Identify which cell holds the provided text, then report its [X, Y] central coordinate. 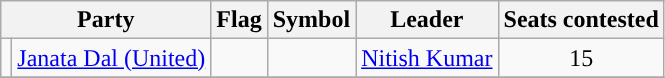
Janata Dal (United) [112, 58]
Party [106, 20]
Seats contested [581, 20]
Symbol [311, 20]
Nitish Kumar [427, 58]
Flag [239, 20]
Leader [427, 20]
15 [581, 58]
